Search for the cell housing the specified text and yield its (x, y) center coordinate. 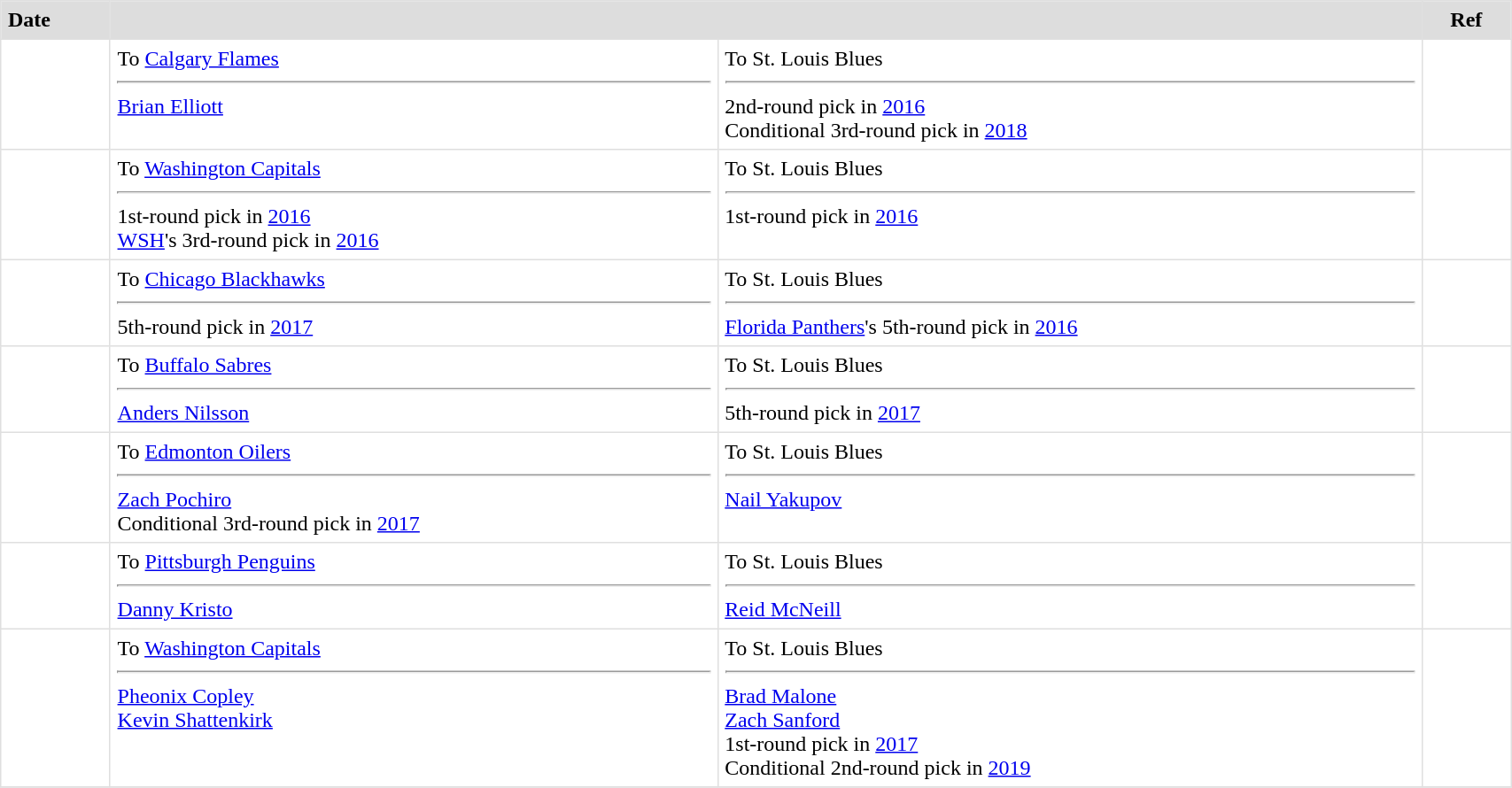
Date (56, 20)
To Edmonton Oilers Zach PochiroConditional 3rd-round pick in 2017 (414, 487)
To St. Louis Blues 2nd-round pick in 2016 Conditional 3rd-round pick in 2018 (1070, 94)
To St. Louis Blues Florida Panthers's 5th-round pick in 2016 (1070, 303)
Ref (1467, 20)
To Pittsburgh Penguins Danny Kristo (414, 586)
To St. Louis Blues 1st-round pick in 2016 (1070, 205)
To Chicago Blackhawks 5th-round pick in 2017 (414, 303)
To St. Louis Blues Reid McNeill (1070, 586)
To St. Louis Blues Brad MaloneZach Sanford 1st-round pick in 2017Conditional 2nd-round pick in 2019 (1070, 707)
To Buffalo Sabres Anders Nilsson (414, 390)
To Washington Capitals 1st-round pick in 2016WSH's 3rd-round pick in 2016 (414, 205)
To St. Louis Blues Nail Yakupov (1070, 487)
To Calgary Flames Brian Elliott (414, 94)
To Washington Capitals Pheonix CopleyKevin Shattenkirk (414, 707)
To St. Louis Blues 5th-round pick in 2017 (1070, 390)
